For the text-containing cell, return its midpoint in (x, y) coordinate format. 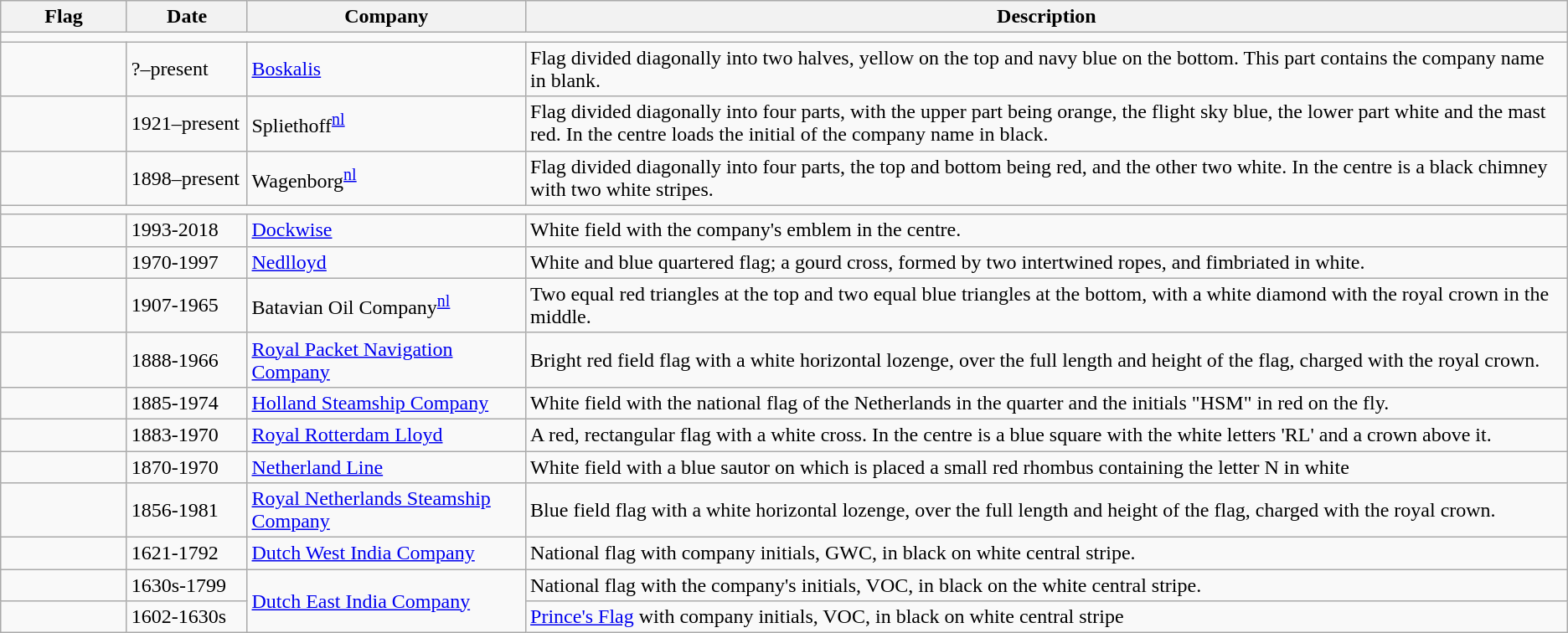
1856-1981 (187, 511)
Nedlloyd (387, 262)
Two equal red triangles at the top and two equal blue triangles at the bottom, with a white diamond with the royal crown in the middle. (1047, 305)
?–present (187, 69)
Prince's Flag with company initials, VOC, in black on white central stripe (1047, 617)
National flag with the company's initials, VOC, in black on the white central stripe. (1047, 585)
1898–present (187, 178)
White field with a blue sautor on which is placed a small red rhombus containing the letter N in white (1047, 466)
Holland Steamship Company (387, 403)
Company (387, 17)
Bright red field flag with a white horizontal lozenge, over the full length and height of the flag, charged with the royal crown. (1047, 360)
Batavian Oil Companynl (387, 305)
1602-1630s (187, 617)
1970-1997 (187, 262)
Flag divided diagonally into two halves, yellow on the top and navy blue on the bottom. This part contains the company name in blank. (1047, 69)
White field with the national flag of the Netherlands in the quarter and the initials "HSM" in red on the fly. (1047, 403)
1870-1970 (187, 466)
Spliethoffnl (387, 124)
1921–present (187, 124)
1907-1965 (187, 305)
Royal Netherlands Steamship Company (387, 511)
Boskalis (387, 69)
Date (187, 17)
Blue field flag with a white horizontal lozenge, over the full length and height of the flag, charged with the royal crown. (1047, 511)
1993-2018 (187, 230)
Dutch West India Company (387, 553)
Dockwise (387, 230)
Royal Packet Navigation Company (387, 360)
1885-1974 (187, 403)
A red, rectangular flag with a white cross. In the centre is a blue square with the white letters 'RL' and a crown above it. (1047, 435)
1621-1792 (187, 553)
White field with the company's emblem in the centre. (1047, 230)
1630s-1799 (187, 585)
1883-1970 (187, 435)
National flag with company initials, GWC, in black on white central stripe. (1047, 553)
Description (1047, 17)
1888-1966 (187, 360)
White and blue quartered flag; a gourd cross, formed by two intertwined ropes, and fimbriated in white. (1047, 262)
Flag (64, 17)
Netherland Line (387, 466)
Royal Rotterdam Lloyd (387, 435)
Dutch East India Company (387, 601)
Wagenborgnl (387, 178)
